Output the [X, Y] coordinate of the center of the cell containing the given text.  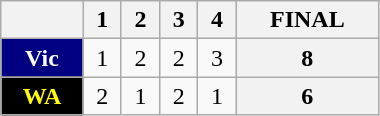
Vic [42, 58]
6 [307, 96]
8 [307, 58]
4 [217, 20]
WA [42, 96]
FINAL [307, 20]
